Return (X, Y) of the center of cell containing provided text 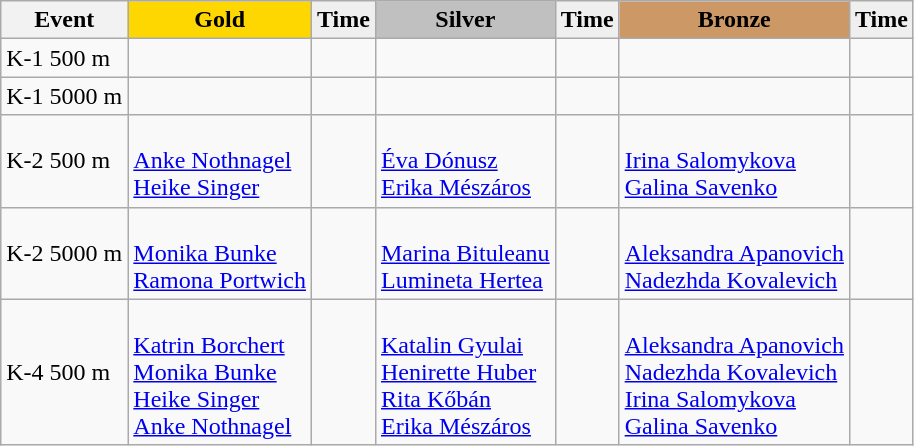
Katalin GyulaiHenirette HuberRita KőbánErika Mészáros (465, 372)
Anke NothnagelHeike Singer (220, 161)
Gold (220, 20)
K-4 500 m (64, 372)
Event (64, 20)
Marina BituleanuLumineta Hertea (465, 253)
Aleksandra ApanovichNadezhda KovalevichIrina SalomykovaGalina Savenko (734, 372)
Irina SalomykovaGalina Savenko (734, 161)
K-2 500 m (64, 161)
Aleksandra ApanovichNadezhda Kovalevich (734, 253)
K-1 500 m (64, 58)
Silver (465, 20)
Monika BunkeRamona Portwich (220, 253)
K-1 5000 m (64, 96)
Bronze (734, 20)
Katrin BorchertMonika BunkeHeike SingerAnke Nothnagel (220, 372)
Éva DónuszErika Mészáros (465, 161)
K-2 5000 m (64, 253)
